Scan for the cell matching the given text and deliver its (x, y) coordinate at center. 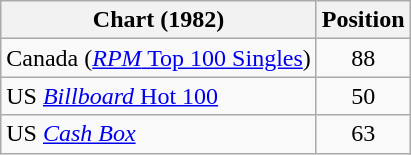
88 (363, 58)
US Billboard Hot 100 (159, 96)
63 (363, 134)
Canada (RPM Top 100 Singles) (159, 58)
Position (363, 20)
Chart (1982) (159, 20)
US Cash Box (159, 134)
50 (363, 96)
